Detect which cell encompasses the target text, then output its (X, Y) center coordinate. 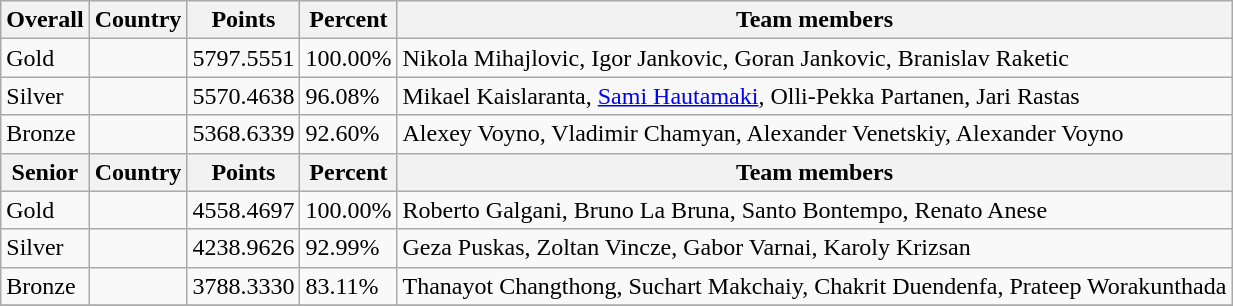
Mikael Kaislaranta, Sami Hautamaki, Olli-Pekka Partanen, Jari Rastas (814, 96)
5368.6339 (244, 134)
5570.4638 (244, 96)
Geza Puskas, Zoltan Vincze, Gabor Varnai, Karoly Krizsan (814, 248)
5797.5551 (244, 58)
Roberto Galgani, Bruno La Bruna, Santo Bontempo, Renato Anese (814, 210)
Nikola Mihajlovic, Igor Jankovic, Goran Jankovic, Branislav Raketic (814, 58)
Overall (45, 20)
3788.3330 (244, 286)
4558.4697 (244, 210)
Alexey Voyno, Vladimir Chamyan, Alexander Venetskiy, Alexander Voyno (814, 134)
Senior (45, 172)
92.60% (348, 134)
4238.9626 (244, 248)
Thanayot Changthong, Suchart Makchaiy, Chakrit Duendenfa, Prateep Worakunthada (814, 286)
92.99% (348, 248)
96.08% (348, 96)
83.11% (348, 286)
